Scan for the cell matching the given text and deliver its [x, y] coordinate at center. 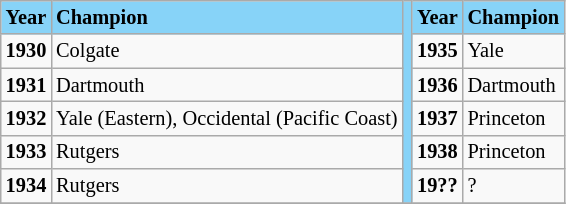
? [514, 186]
1933 [26, 152]
Yale (Eastern), Occidental (Pacific Coast) [226, 118]
1938 [437, 152]
19?? [437, 186]
1931 [26, 85]
1936 [437, 85]
Yale [514, 51]
1934 [26, 186]
1935 [437, 51]
Colgate [226, 51]
1930 [26, 51]
1937 [437, 118]
1932 [26, 118]
